Return the [X, Y] coordinate for the center point of the cell that contains the specified text.  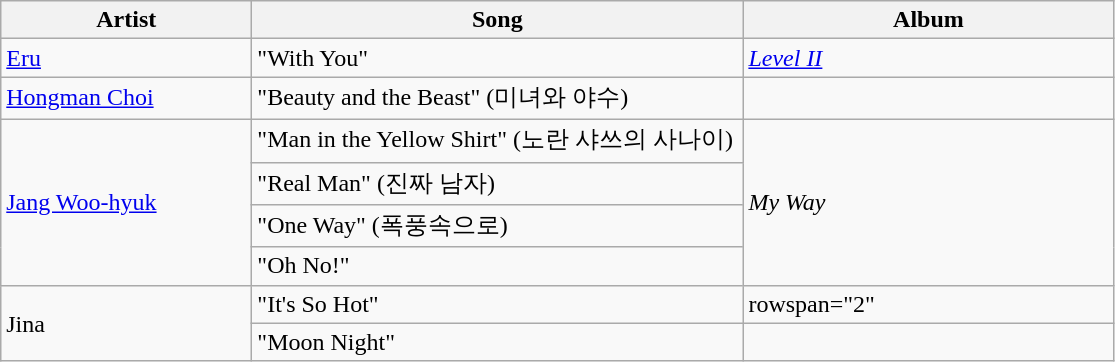
"Beauty and the Beast" (미녀와 야수) [498, 98]
Album [928, 20]
"Real Man" (진짜 남자) [498, 184]
Artist [126, 20]
"It's So Hot" [498, 304]
Level II [928, 58]
"With You" [498, 58]
Jina [126, 323]
Jang Woo-hyuk [126, 202]
rowspan="2" [928, 304]
Hongman Choi [126, 98]
"Moon Night" [498, 342]
Song [498, 20]
"One Way" (폭풍속으로) [498, 226]
Eru [126, 58]
My Way [928, 202]
"Man in the Yellow Shirt" (노란 샤쓰의 사나이) [498, 140]
"Oh No!" [498, 266]
